Output the (x, y) coordinate of the center of the cell containing the given text.  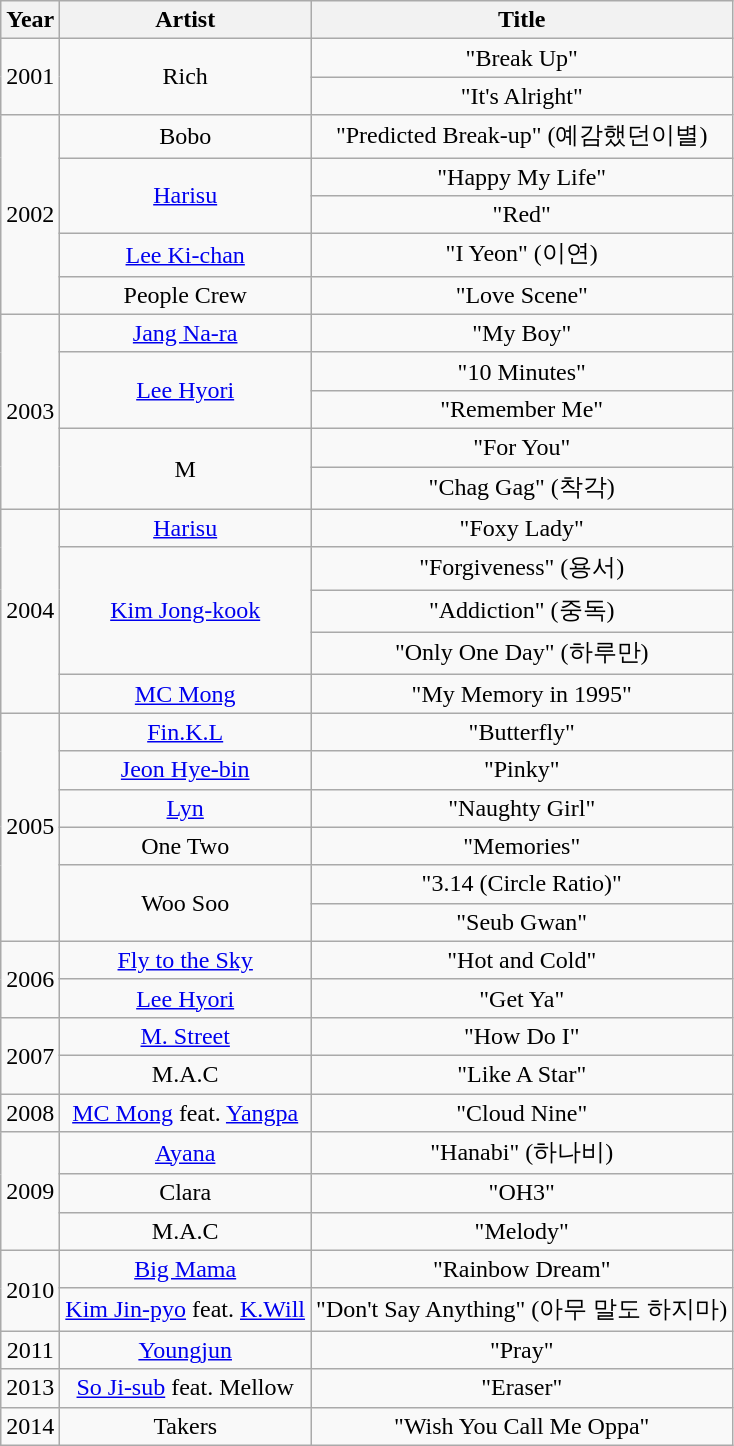
Clara (186, 1193)
Artist (186, 20)
"Chag Gag" (착각) (522, 488)
"Foxy Lady" (522, 528)
"Hot and Cold" (522, 960)
"Butterfly" (522, 732)
"Like A Star" (522, 1074)
One Two (186, 846)
2004 (30, 611)
Rich (186, 77)
"Red" (522, 215)
"Addiction" (중독) (522, 612)
2001 (30, 77)
Takers (186, 1426)
People Crew (186, 295)
Kim Jin-pyo feat. K.Will (186, 1310)
M (186, 468)
2008 (30, 1113)
"Rainbow Dream" (522, 1269)
"Break Up" (522, 58)
"Predicted Break-up" (예감했던이별) (522, 136)
2002 (30, 214)
"Happy My Life" (522, 177)
So Ji-sub feat. Mellow (186, 1388)
2006 (30, 979)
"Only One Day" (하루만) (522, 654)
Big Mama (186, 1269)
"10 Minutes" (522, 371)
Year (30, 20)
2005 (30, 827)
"My Memory in 1995" (522, 694)
2010 (30, 1290)
Kim Jong-kook (186, 611)
"OH3" (522, 1193)
Ayana (186, 1154)
"Wish You Call Me Oppa" (522, 1426)
"Hanabi" (하나비) (522, 1154)
Fly to the Sky (186, 960)
"Melody" (522, 1231)
2011 (30, 1350)
"Forgiveness" (용서) (522, 568)
Bobo (186, 136)
Lee Ki-chan (186, 256)
2007 (30, 1055)
Youngjun (186, 1350)
Lyn (186, 808)
"It's Alright" (522, 96)
"Eraser" (522, 1388)
"Remember Me" (522, 409)
"Memories" (522, 846)
Jang Na-ra (186, 333)
"Naughty Girl" (522, 808)
2014 (30, 1426)
MC Mong (186, 694)
2003 (30, 412)
"Cloud Nine" (522, 1113)
"How Do I" (522, 1036)
Jeon Hye-bin (186, 770)
2009 (30, 1192)
"Don't Say Anything" (아무 말도 하지마) (522, 1310)
"Pray" (522, 1350)
Fin.K.L (186, 732)
"Seub Gwan" (522, 922)
"3.14 (Circle Ratio)" (522, 884)
2013 (30, 1388)
"My Boy" (522, 333)
"Love Scene" (522, 295)
"I Yeon" (이연) (522, 256)
Title (522, 20)
"For You" (522, 447)
M. Street (186, 1036)
"Pinky" (522, 770)
MC Mong feat. Yangpa (186, 1113)
"Get Ya" (522, 998)
Woo Soo (186, 903)
